Extract the (X, Y) coordinate from the center of the cell holding the provided text.  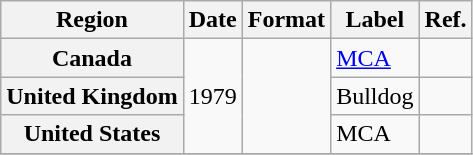
Region (92, 20)
Canada (92, 58)
Label (375, 20)
Ref. (446, 20)
Bulldog (375, 96)
1979 (212, 96)
Format (286, 20)
United Kingdom (92, 96)
United States (92, 134)
Date (212, 20)
